Provide the [X, Y] coordinate of the cell's center where the given text is located.  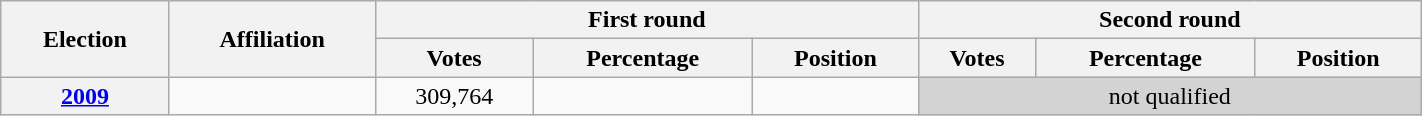
Second round [1170, 20]
Election [85, 39]
First round [646, 20]
not qualified [1170, 96]
2009 [85, 96]
Affiliation [272, 39]
309,764 [454, 96]
